Determine the (X, Y) coordinate at the center of the cell enclosing the given text.  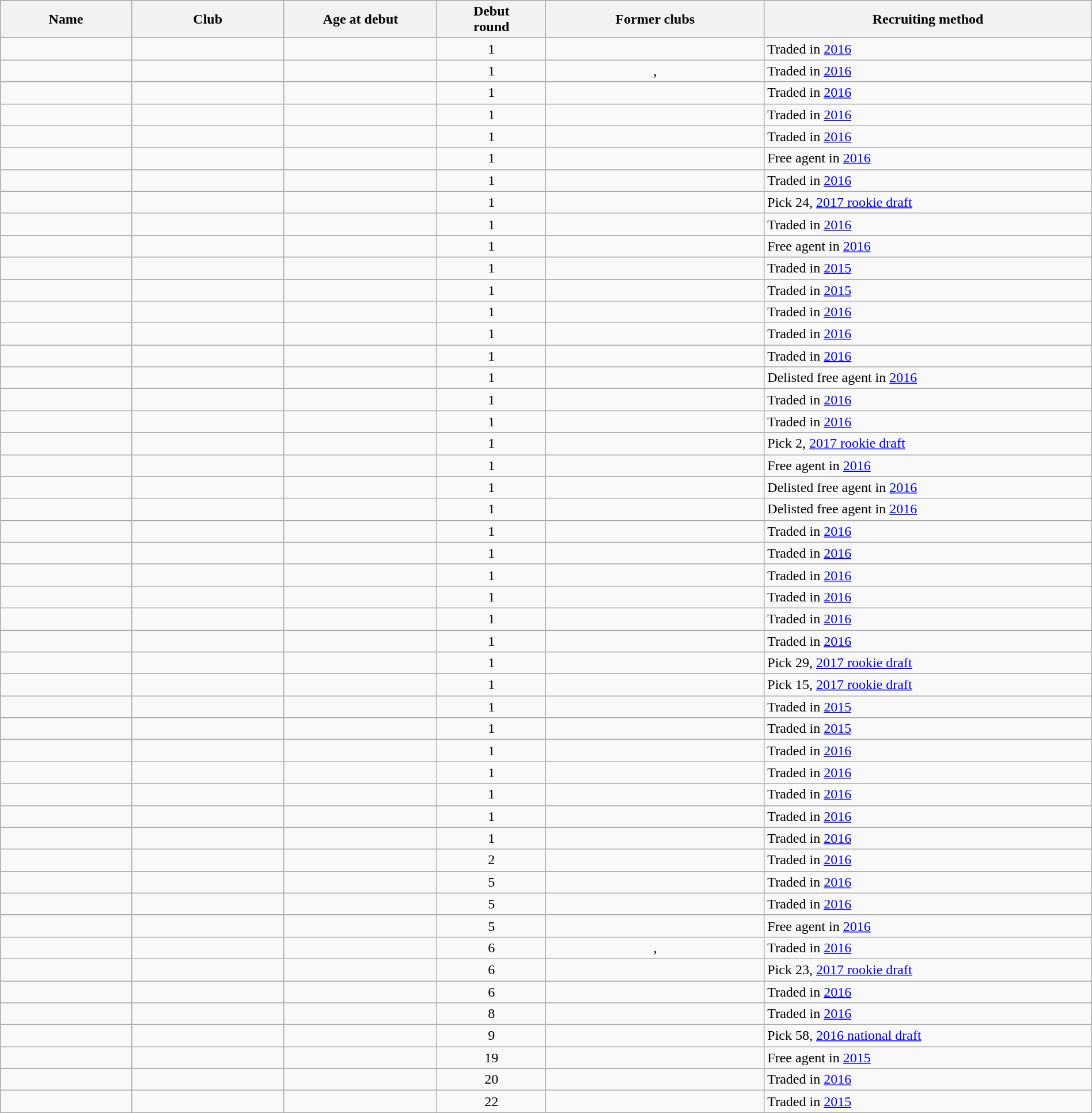
Debutround (492, 20)
8 (492, 1014)
9 (492, 1036)
20 (492, 1080)
Pick 23, 2017 rookie draft (928, 970)
Recruiting method (928, 20)
Pick 15, 2017 rookie draft (928, 685)
Pick 24, 2017 rookie draft (928, 202)
Former clubs (655, 20)
2 (492, 860)
Free agent in 2015 (928, 1058)
Pick 29, 2017 rookie draft (928, 663)
22 (492, 1101)
Club (207, 20)
Name (66, 20)
Pick 2, 2017 rookie draft (928, 444)
19 (492, 1058)
Age at debut (361, 20)
Pick 58, 2016 national draft (928, 1036)
